Return the [x, y] coordinate for the center point of the cell that contains the specified text.  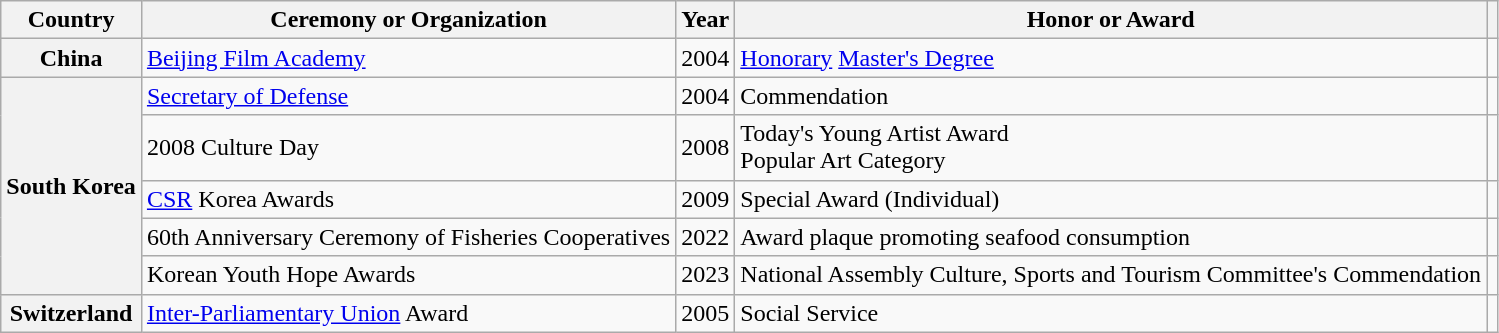
Special Award (Individual) [1111, 199]
National Assembly Culture, Sports and Tourism Committee's Commendation [1111, 275]
Today's Young Artist AwardPopular Art Category [1111, 148]
Beijing Film Academy [408, 58]
2008 [706, 148]
Social Service [1111, 313]
Inter-Parliamentary Union Award [408, 313]
Secretary of Defense [408, 96]
2009 [706, 199]
China [72, 58]
Award plaque promoting seafood consumption [1111, 237]
Ceremony or Organization [408, 20]
South Korea [72, 186]
2008 Culture Day [408, 148]
Switzerland [72, 313]
Korean Youth Hope Awards [408, 275]
60th Anniversary Ceremony of Fisheries Cooperatives [408, 237]
2005 [706, 313]
Commendation [1111, 96]
Honor or Award [1111, 20]
Country [72, 20]
2022 [706, 237]
2023 [706, 275]
CSR Korea Awards [408, 199]
Honorary Master's Degree [1111, 58]
Year [706, 20]
